From the cell containing the given text, extract its center point as (X, Y) coordinate. 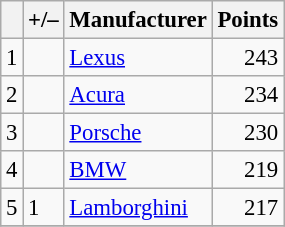
219 (248, 170)
Lexus (138, 58)
+/– (44, 20)
Manufacturer (138, 20)
BMW (138, 170)
217 (248, 208)
Porsche (138, 133)
243 (248, 58)
Acura (138, 95)
5 (12, 208)
4 (12, 170)
3 (12, 133)
234 (248, 95)
Lamborghini (138, 208)
2 (12, 95)
Points (248, 20)
230 (248, 133)
